Capture the cell that displays the provided text and extract its (X, Y) central coordinate. 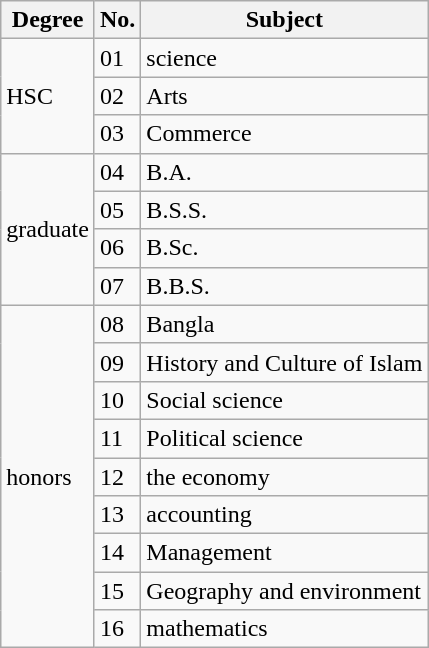
11 (117, 438)
graduate (48, 229)
05 (117, 210)
Subject (284, 20)
Management (284, 553)
10 (117, 400)
History and Culture of Islam (284, 362)
the economy (284, 477)
06 (117, 248)
13 (117, 515)
12 (117, 477)
07 (117, 286)
No. (117, 20)
honors (48, 476)
03 (117, 134)
B.Sc. (284, 248)
B.B.S. (284, 286)
B.A. (284, 172)
Commerce (284, 134)
Arts (284, 96)
Degree (48, 20)
09 (117, 362)
04 (117, 172)
mathematics (284, 629)
02 (117, 96)
B.S.S. (284, 210)
Social science (284, 400)
science (284, 58)
HSC (48, 96)
01 (117, 58)
Geography and environment (284, 591)
accounting (284, 515)
Bangla (284, 324)
16 (117, 629)
15 (117, 591)
Political science (284, 438)
14 (117, 553)
08 (117, 324)
